Search for the cell housing the specified text and yield its [x, y] center coordinate. 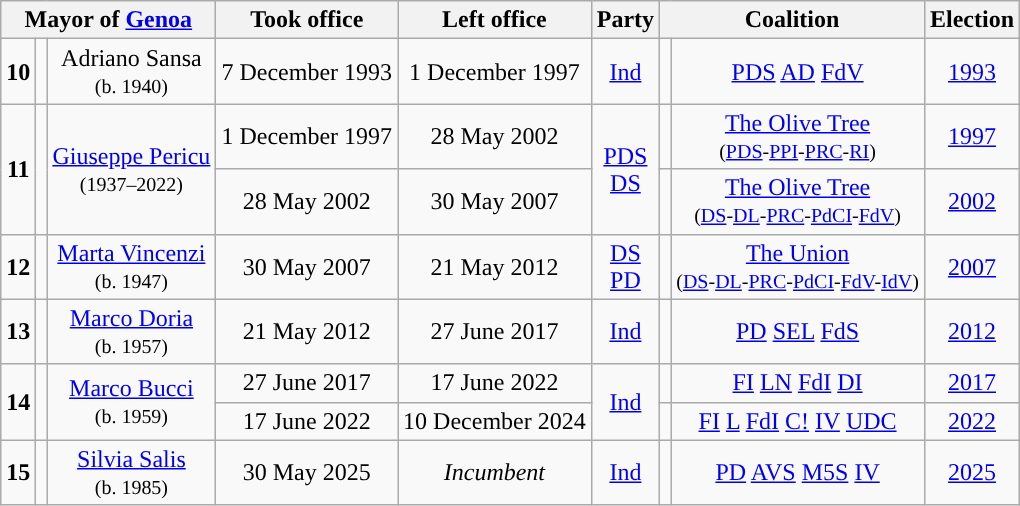
PD SEL FdS [798, 332]
2012 [972, 332]
DSPD [625, 266]
Incumbent [495, 472]
PDSDS [625, 169]
12 [18, 266]
10 December 2024 [495, 421]
30 May 2025 [307, 472]
2007 [972, 266]
Party [625, 20]
2022 [972, 421]
14 [18, 402]
13 [18, 332]
PD AVS M5S IV [798, 472]
2025 [972, 472]
Left office [495, 20]
Mayor of Genoa [108, 20]
2017 [972, 383]
1997 [972, 136]
Coalition [792, 20]
1993 [972, 72]
Silvia Salis(b. 1985) [132, 472]
The Olive Tree (PDS-PPI-PRC-RI) [798, 136]
Took office [307, 20]
PDS AD FdV [798, 72]
FI LN FdI DI [798, 383]
7 December 1993 [307, 72]
The Union (DS-DL-PRC-PdCI-FdV-IdV) [798, 266]
Marco Doria(b. 1957) [132, 332]
Marta Vincenzi(b. 1947) [132, 266]
10 [18, 72]
Marco Bucci(b. 1959) [132, 402]
15 [18, 472]
FI L FdI C! IV UDC [798, 421]
Adriano Sansa(b. 1940) [132, 72]
2002 [972, 202]
11 [18, 169]
The Olive Tree (DS-DL-PRC-PdCI-FdV) [798, 202]
Election [972, 20]
Giuseppe Pericu(1937–2022) [132, 169]
